Capture the cell that displays the provided text and extract its [X, Y] central coordinate. 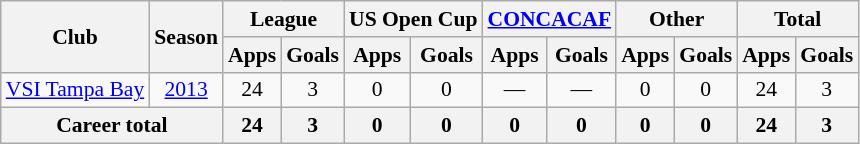
Season [186, 36]
Other [676, 19]
Career total [112, 126]
Club [76, 36]
CONCACAF [550, 19]
Total [798, 19]
League [284, 19]
2013 [186, 90]
VSI Tampa Bay [76, 90]
US Open Cup [413, 19]
